Provide the [x, y] coordinate of the cell's center where the given text is located.  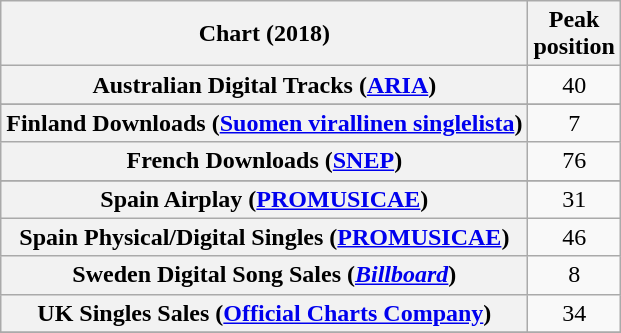
31 [574, 199]
34 [574, 313]
Australian Digital Tracks (ARIA) [264, 85]
46 [574, 237]
Spain Airplay (PROMUSICAE) [264, 199]
UK Singles Sales (Official Charts Company) [264, 313]
76 [574, 161]
7 [574, 123]
Sweden Digital Song Sales (Billboard) [264, 275]
Spain Physical/Digital Singles (PROMUSICAE) [264, 237]
Chart (2018) [264, 34]
Peakposition [574, 34]
French Downloads (SNEP) [264, 161]
Finland Downloads (Suomen virallinen singlelista) [264, 123]
40 [574, 85]
8 [574, 275]
